Detect which cell encompasses the target text, then output its (x, y) center coordinate. 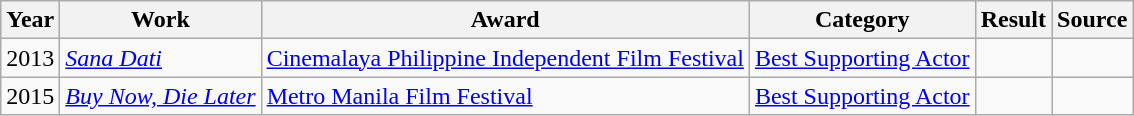
2013 (30, 58)
Award (505, 20)
Result (1013, 20)
Category (862, 20)
Year (30, 20)
2015 (30, 96)
Buy Now, Die Later (160, 96)
Source (1092, 20)
Sana Dati (160, 58)
Cinemalaya Philippine Independent Film Festival (505, 58)
Metro Manila Film Festival (505, 96)
Work (160, 20)
